For the text-containing cell, return its midpoint in [x, y] coordinate format. 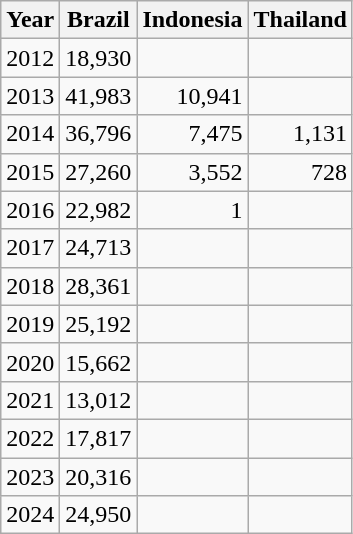
20,316 [98, 477]
7,475 [192, 134]
41,983 [98, 96]
2023 [30, 477]
Brazil [98, 20]
22,982 [98, 210]
2022 [30, 438]
18,930 [98, 58]
28,361 [98, 286]
Indonesia [192, 20]
17,817 [98, 438]
15,662 [98, 362]
24,713 [98, 248]
2021 [30, 400]
728 [300, 172]
13,012 [98, 400]
2020 [30, 362]
36,796 [98, 134]
2016 [30, 210]
2013 [30, 96]
27,260 [98, 172]
24,950 [98, 515]
2014 [30, 134]
Thailand [300, 20]
2015 [30, 172]
3,552 [192, 172]
2024 [30, 515]
2017 [30, 248]
10,941 [192, 96]
Year [30, 20]
2018 [30, 286]
1 [192, 210]
1,131 [300, 134]
2019 [30, 324]
25,192 [98, 324]
2012 [30, 58]
